Determine the (x, y) coordinate at the center of the cell enclosing the given text.  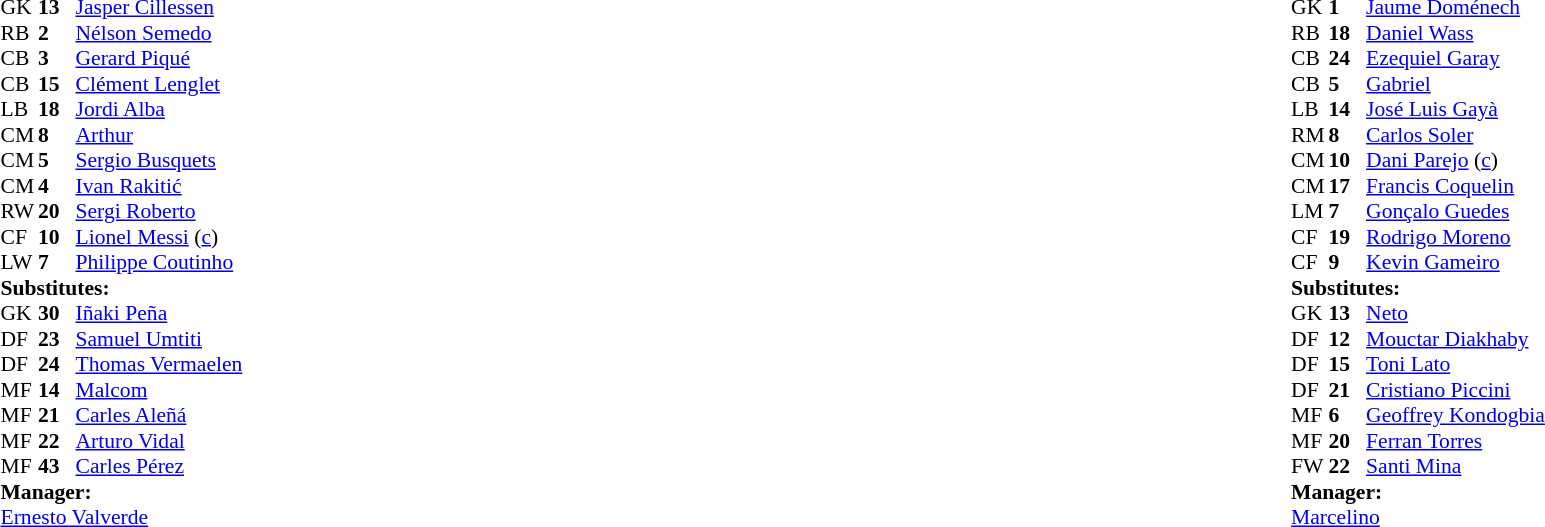
4 (57, 186)
Arturo Vidal (160, 441)
12 (1348, 339)
19 (1348, 237)
Ivan Rakitić (160, 186)
Geoffrey Kondogbia (1456, 415)
43 (57, 467)
Sergio Busquets (160, 161)
9 (1348, 263)
Carles Pérez (160, 467)
Gabriel (1456, 84)
30 (57, 313)
Neto (1456, 313)
LM (1310, 211)
Gonçalo Guedes (1456, 211)
Sergi Roberto (160, 211)
17 (1348, 186)
2 (57, 33)
Francis Coquelin (1456, 186)
RW (19, 211)
Ezequiel Garay (1456, 59)
Iñaki Peña (160, 313)
FW (1310, 467)
13 (1348, 313)
Kevin Gameiro (1456, 263)
LW (19, 263)
Malcom (160, 390)
Cristiano Piccini (1456, 390)
Jordi Alba (160, 109)
Lionel Messi (c) (160, 237)
Toni Lato (1456, 365)
Gerard Piqué (160, 59)
3 (57, 59)
Carlos Soler (1456, 135)
RM (1310, 135)
Mouctar Diakhaby (1456, 339)
23 (57, 339)
Philippe Coutinho (160, 263)
Rodrigo Moreno (1456, 237)
Ferran Torres (1456, 441)
Thomas Vermaelen (160, 365)
Samuel Umtiti (160, 339)
Arthur (160, 135)
José Luis Gayà (1456, 109)
Daniel Wass (1456, 33)
Carles Aleñá (160, 415)
Dani Parejo (c) (1456, 161)
Santi Mina (1456, 467)
Nélson Semedo (160, 33)
6 (1348, 415)
Clément Lenglet (160, 84)
